Pinpoint the cell where the given text exists, returning its [X, Y] midpoint coordinate. 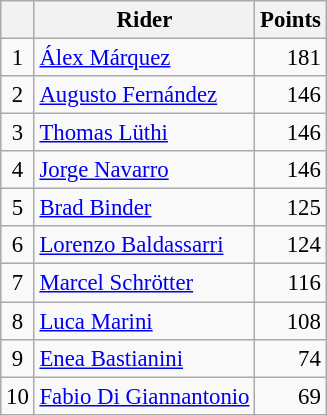
Luca Marini [144, 321]
69 [290, 396]
Brad Binder [144, 208]
Álex Márquez [144, 58]
124 [290, 245]
116 [290, 283]
3 [18, 133]
2 [18, 95]
181 [290, 58]
Fabio Di Giannantonio [144, 396]
8 [18, 321]
6 [18, 245]
Marcel Schrötter [144, 283]
74 [290, 358]
Rider [144, 20]
9 [18, 358]
Jorge Navarro [144, 170]
7 [18, 283]
Augusto Fernández [144, 95]
Points [290, 20]
Thomas Lüthi [144, 133]
Enea Bastianini [144, 358]
Lorenzo Baldassarri [144, 245]
4 [18, 170]
125 [290, 208]
10 [18, 396]
108 [290, 321]
5 [18, 208]
1 [18, 58]
